Find where the given text appears and provide that cell's center as [X, Y] coordinate. 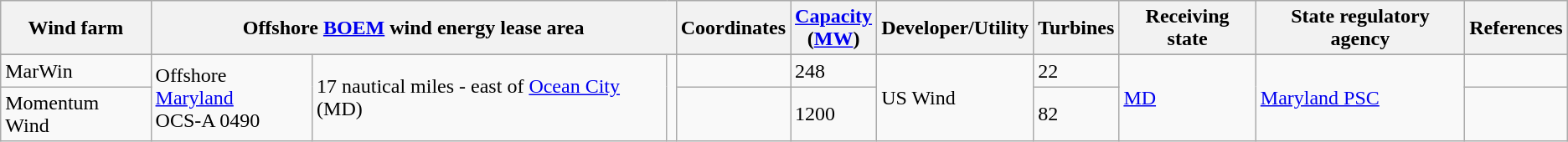
MarWin [75, 71]
Maryland PSC [1360, 99]
Developer/Utility [955, 28]
Wind farm [75, 28]
Offshore MarylandOCS-A 0490 [231, 99]
82 [1076, 114]
References [1516, 28]
US Wind [955, 99]
Momentum Wind [75, 114]
Capacity(MW) [834, 28]
Coordinates [733, 28]
Offshore BOEM wind energy lease area [414, 28]
248 [834, 71]
Turbines [1076, 28]
State regulatory agency [1360, 28]
1200 [834, 114]
Receiving state [1188, 28]
22 [1076, 71]
17 nautical miles - east of Ocean City (MD) [489, 99]
MD [1188, 99]
